Capture the cell that displays the provided text and extract its [X, Y] central coordinate. 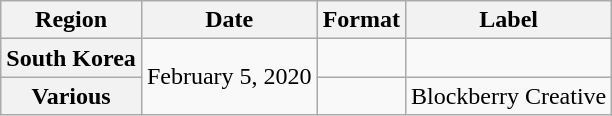
Various [72, 96]
Date [229, 20]
Format [361, 20]
Label [508, 20]
Blockberry Creative [508, 96]
February 5, 2020 [229, 77]
Region [72, 20]
South Korea [72, 58]
